Scan for the cell matching the given text and deliver its (X, Y) coordinate at center. 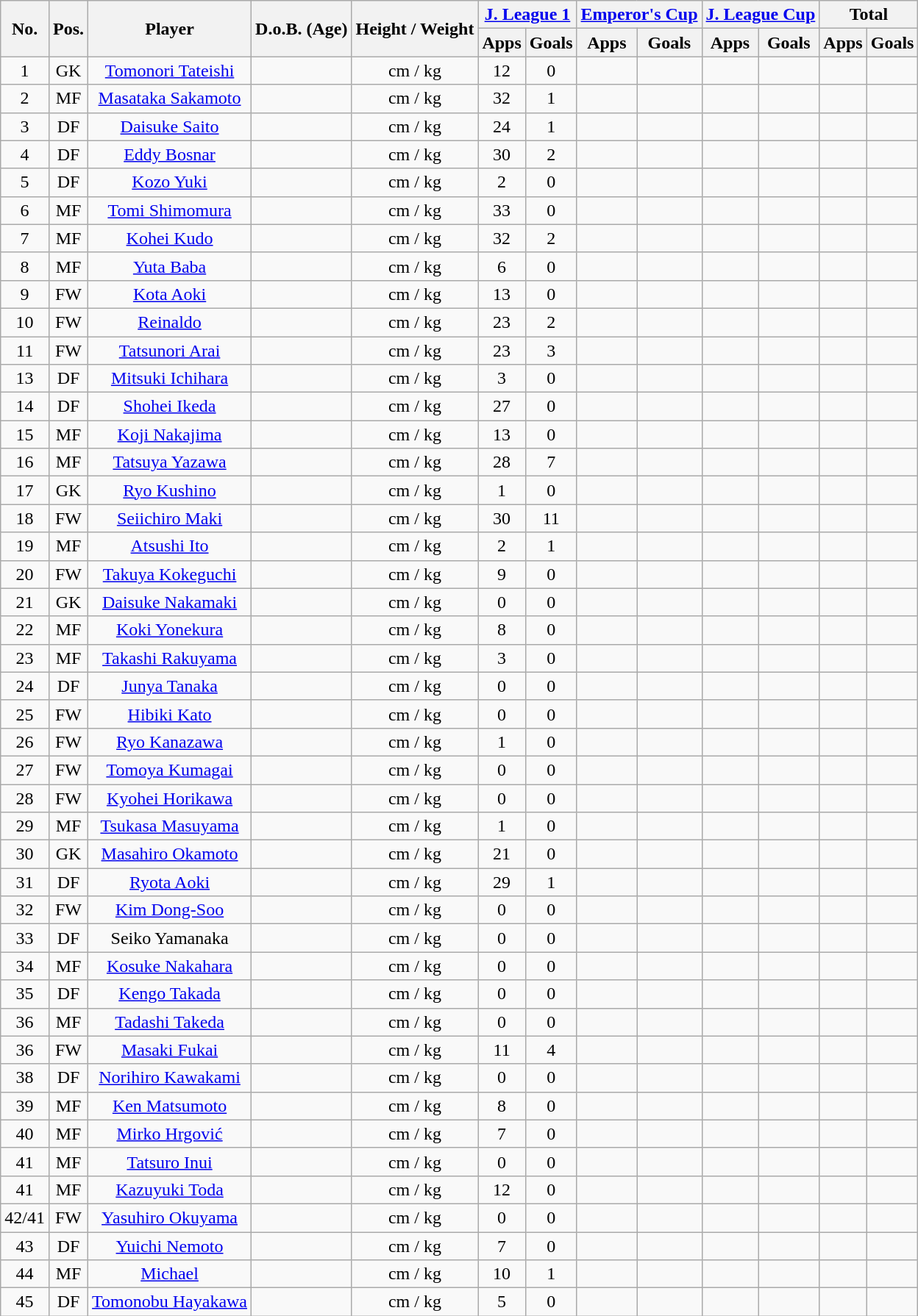
Kohei Kudo (170, 238)
Seiichiro Maki (170, 518)
26 (25, 742)
Kyohei Horikawa (170, 798)
Ryota Aoki (170, 882)
D.o.B. (Age) (302, 29)
34 (25, 966)
Ryo Kanazawa (170, 742)
43 (25, 1246)
19 (25, 546)
Takashi Rakuyama (170, 658)
Ryo Kushino (170, 490)
17 (25, 490)
Seiko Yamanaka (170, 938)
Kim Dong-Soo (170, 910)
44 (25, 1274)
Yuichi Nemoto (170, 1246)
Daisuke Nakamaki (170, 602)
Koji Nakajima (170, 435)
Junya Tanaka (170, 686)
45 (25, 1302)
Mirko Hrgović (170, 1134)
J. League Cup (761, 15)
J. League 1 (527, 15)
Masataka Sakamoto (170, 99)
Yasuhiro Okuyama (170, 1217)
Tsukasa Masuyama (170, 826)
Mitsuki Ichihara (170, 379)
Tatsuya Yazawa (170, 462)
42/41 (25, 1217)
Tomoya Kumagai (170, 770)
Tatsunori Arai (170, 351)
Kota Aoki (170, 294)
39 (25, 1106)
20 (25, 574)
Total (869, 15)
16 (25, 462)
Tomi Shimomura (170, 210)
Michael (170, 1274)
Reinaldo (170, 322)
25 (25, 714)
Tadashi Takeda (170, 1022)
Tomonori Tateishi (170, 71)
Tomonobu Hayakawa (170, 1302)
Masaki Fukai (170, 1050)
Emperor's Cup (639, 15)
31 (25, 882)
Yuta Baba (170, 266)
Kengo Takada (170, 994)
18 (25, 518)
Eddy Bosnar (170, 154)
Kazuyuki Toda (170, 1190)
38 (25, 1078)
Shohei Ikeda (170, 407)
Atsushi Ito (170, 546)
Masahiro Okamoto (170, 854)
No. (25, 29)
Tatsuro Inui (170, 1162)
Hibiki Kato (170, 714)
Ken Matsumoto (170, 1106)
Norihiro Kawakami (170, 1078)
Kosuke Nakahara (170, 966)
Takuya Kokeguchi (170, 574)
40 (25, 1134)
14 (25, 407)
15 (25, 435)
Koki Yonekura (170, 630)
22 (25, 630)
35 (25, 994)
Height / Weight (415, 29)
Player (170, 29)
Pos. (68, 29)
Kozo Yuki (170, 182)
Daisuke Saito (170, 126)
